Return the [x, y] coordinate for the center point of the cell that contains the specified text.  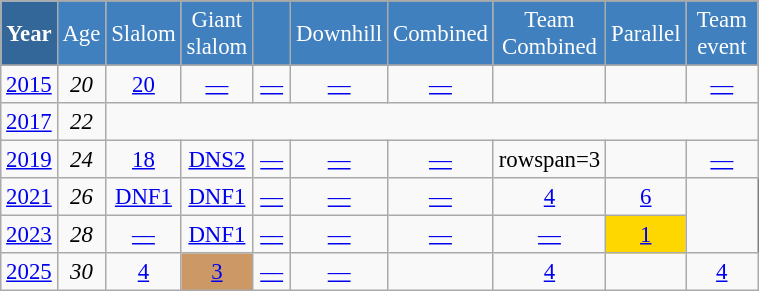
Giantslalom [217, 34]
Year [29, 34]
Team event [722, 34]
DNS2 [217, 160]
rowspan=3 [549, 160]
Parallel [646, 34]
Combined [441, 34]
2017 [29, 122]
6 [646, 197]
26 [82, 197]
2023 [29, 235]
24 [82, 160]
22 [82, 122]
2021 [29, 197]
Age [82, 34]
4 [549, 197]
2019 [29, 160]
Slalom [144, 34]
28 [82, 235]
18 [144, 160]
Team Combined [549, 34]
2015 [29, 85]
Downhill [340, 34]
1 [646, 235]
